Provide the [X, Y] coordinate of the cell's center where the given text is located.  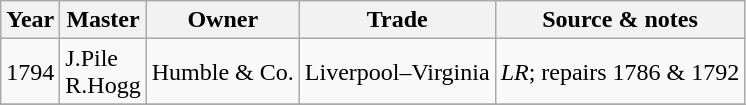
1794 [30, 72]
LR; repairs 1786 & 1792 [620, 72]
Master [103, 20]
Year [30, 20]
Liverpool–Virginia [397, 72]
Trade [397, 20]
Source & notes [620, 20]
Owner [222, 20]
Humble & Co. [222, 72]
J.PileR.Hogg [103, 72]
